Pinpoint the cell where the given text exists, returning its [x, y] midpoint coordinate. 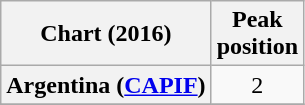
Argentina (CAPIF) [106, 85]
Peakposition [257, 34]
2 [257, 85]
Chart (2016) [106, 34]
